Provide the [X, Y] coordinate of the cell's center where the given text is located.  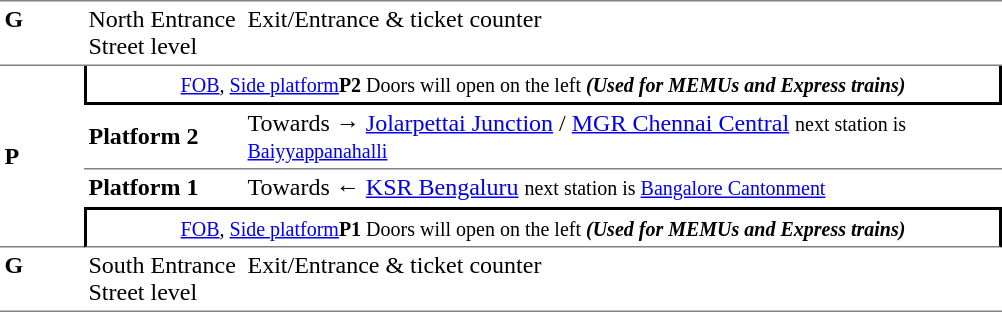
South Entrance Street level [164, 280]
FOB, Side platformP1 Doors will open on the left (Used for MEMUs and Express trains) [543, 227]
Platform 1 [164, 189]
North Entrance Street level [164, 33]
Platform 2 [164, 137]
P [42, 157]
Towards ← KSR Bengaluru next station is Bangalore Cantonment [622, 189]
Towards → Jolarpettai Junction / MGR Chennai Central next station is Baiyyappanahalli [622, 137]
FOB, Side platformP2 Doors will open on the left (Used for MEMUs and Express trains) [543, 86]
